Scan for the cell matching the given text and deliver its [x, y] coordinate at center. 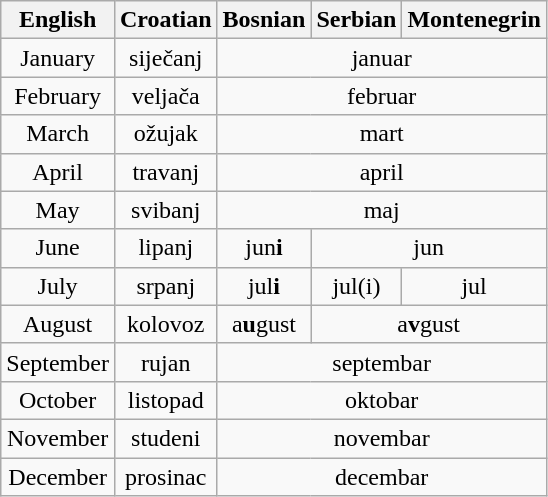
January [58, 58]
Croatian [166, 20]
srpanj [166, 286]
April [58, 172]
mart [382, 134]
studeni [166, 438]
siječanj [166, 58]
lipanj [166, 248]
jun [428, 248]
februar [382, 96]
august [264, 324]
November [58, 438]
listopad [166, 400]
juli [264, 286]
Montenegrin [474, 20]
decembar [382, 477]
ožujak [166, 134]
English [58, 20]
jul(i) [356, 286]
jul [474, 286]
Bosnian [264, 20]
septembar [382, 362]
March [58, 134]
svibanj [166, 210]
novembar [382, 438]
August [58, 324]
rujan [166, 362]
September [58, 362]
maj [382, 210]
oktobar [382, 400]
travanj [166, 172]
December [58, 477]
januar [382, 58]
June [58, 248]
april [382, 172]
July [58, 286]
avgust [428, 324]
Serbian [356, 20]
October [58, 400]
kolovoz [166, 324]
veljača [166, 96]
February [58, 96]
prosinac [166, 477]
May [58, 210]
juni [264, 248]
